Locate the cell with the specified text and output its [x, y] center coordinate. 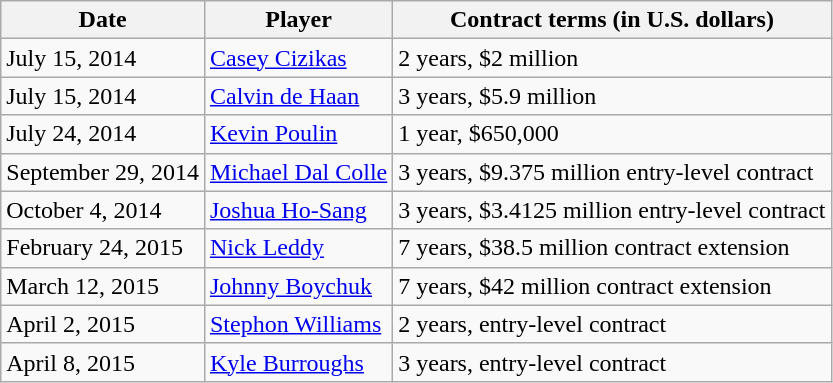
Kevin Poulin [298, 134]
Joshua Ho-Sang [298, 210]
2 years, $2 million [612, 58]
July 24, 2014 [103, 134]
Stephon Williams [298, 324]
September 29, 2014 [103, 172]
Player [298, 20]
Nick Leddy [298, 248]
February 24, 2015 [103, 248]
Kyle Burroughs [298, 362]
October 4, 2014 [103, 210]
2 years, entry-level contract [612, 324]
April 2, 2015 [103, 324]
Contract terms (in U.S. dollars) [612, 20]
3 years, entry-level contract [612, 362]
7 years, $38.5 million contract extension [612, 248]
Calvin de Haan [298, 96]
3 years, $5.9 million [612, 96]
Michael Dal Colle [298, 172]
7 years, $42 million contract extension [612, 286]
3 years, $3.4125 million entry-level contract [612, 210]
1 year, $650,000 [612, 134]
Johnny Boychuk [298, 286]
April 8, 2015 [103, 362]
3 years, $9.375 million entry-level contract [612, 172]
Date [103, 20]
March 12, 2015 [103, 286]
Casey Cizikas [298, 58]
